For the text-containing cell, return its midpoint in [x, y] coordinate format. 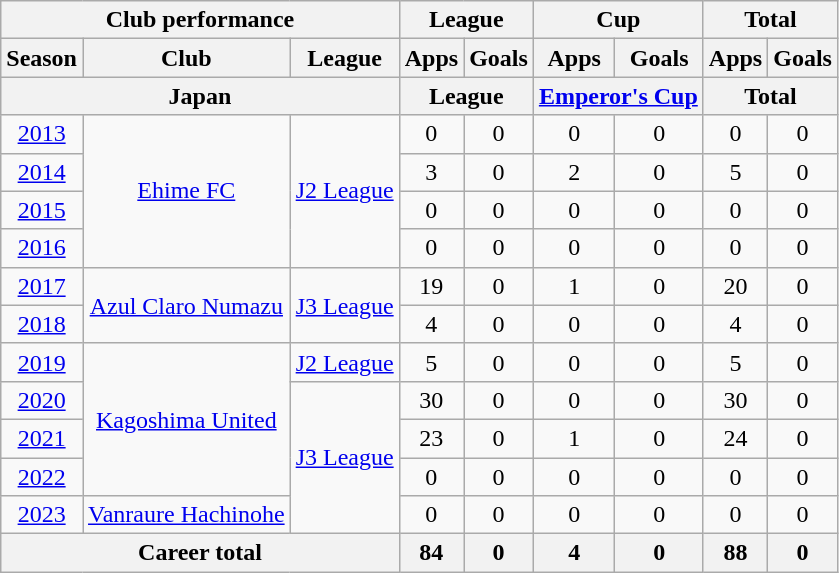
Japan [200, 96]
Kagoshima United [186, 419]
Ehime FC [186, 191]
Career total [200, 553]
2015 [42, 210]
19 [431, 286]
84 [431, 553]
Cup [618, 20]
Club [186, 58]
2020 [42, 400]
Season [42, 58]
2016 [42, 248]
Azul Claro Numazu [186, 305]
24 [735, 438]
3 [431, 172]
20 [735, 286]
Club performance [200, 20]
2022 [42, 477]
Emperor's Cup [618, 96]
23 [431, 438]
2021 [42, 438]
2017 [42, 286]
2 [574, 172]
2018 [42, 324]
2013 [42, 134]
88 [735, 553]
2023 [42, 515]
2019 [42, 362]
Vanraure Hachinohe [186, 515]
2014 [42, 172]
